Find where the given text appears and provide that cell's center as (X, Y) coordinate. 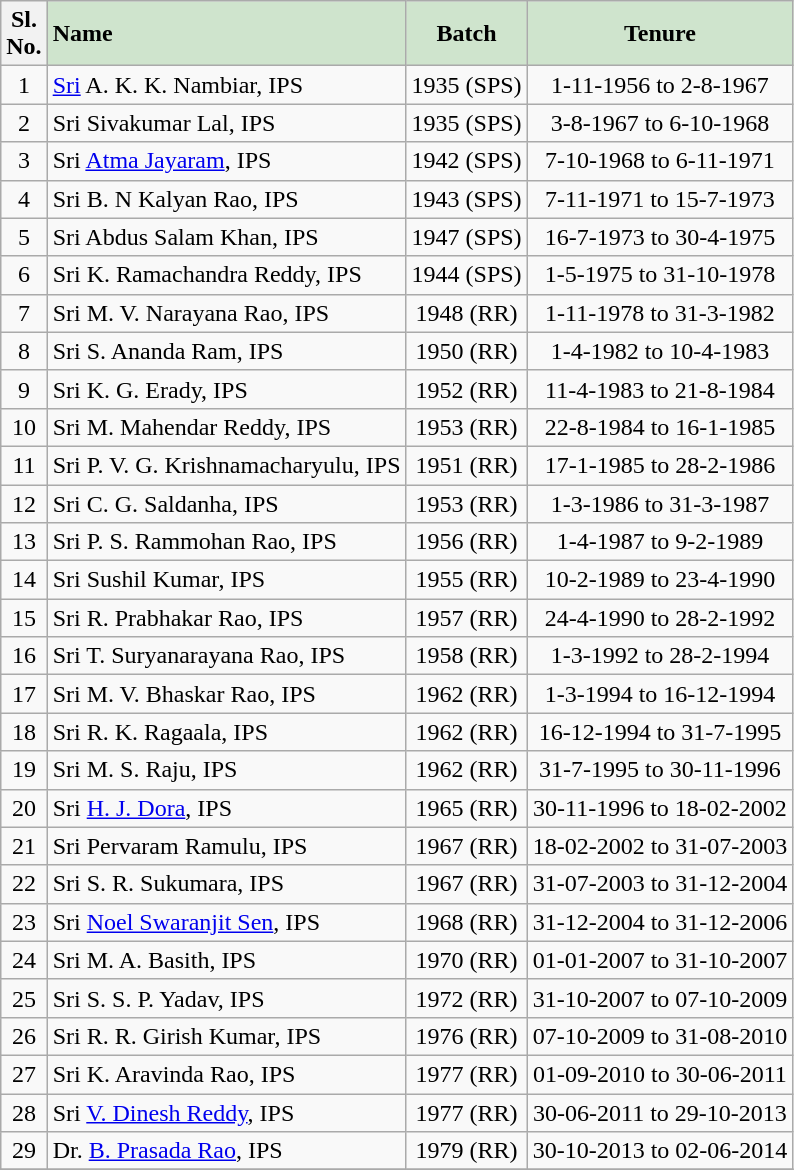
20 (24, 808)
Sri R. K. Ragaala, IPS (226, 732)
12 (24, 503)
16-7-1973 to 30-4-1975 (660, 237)
Sri Sushil Kumar, IPS (226, 580)
01-09-2010 to 30-06-2011 (660, 1074)
07-10-2009 to 31-08-2010 (660, 1036)
14 (24, 580)
16-12-1994 to 31-7-1995 (660, 732)
2 (24, 123)
Sri K. G. Erady, IPS (226, 389)
Sri Noel Swaranjit Sen, IPS (226, 922)
11 (24, 465)
22 (24, 884)
Sri P. V. G. Krishnamacharyulu, IPS (226, 465)
30-10-2013 to 02-06-2014 (660, 1151)
1-11-1956 to 2-8-1967 (660, 85)
1 (24, 85)
5 (24, 237)
23 (24, 922)
9 (24, 389)
17-1-1985 to 28-2-1986 (660, 465)
30-06-2011 to 29-10-2013 (660, 1113)
Sri P. S. Rammohan Rao, IPS (226, 542)
Sri V. Dinesh Reddy, IPS (226, 1113)
18-02-2002 to 31-07-2003 (660, 846)
1-3-1994 to 16-12-1994 (660, 694)
Sri A. K. K. Nambiar, IPS (226, 85)
Sri M. V. Narayana Rao, IPS (226, 313)
6 (24, 275)
Sri K. Aravinda Rao, IPS (226, 1074)
1950 (RR) (466, 351)
Sri M. A. Basith, IPS (226, 960)
7-10-1968 to 6-11-1971 (660, 161)
1952 (RR) (466, 389)
22-8-1984 to 16-1-1985 (660, 427)
1968 (RR) (466, 922)
01-01-2007 to 31-10-2007 (660, 960)
1976 (RR) (466, 1036)
Sri S. R. Sukumara, IPS (226, 884)
15 (24, 618)
1956 (RR) (466, 542)
27 (24, 1074)
Sri Pervaram Ramulu, IPS (226, 846)
1-11-1978 to 31-3-1982 (660, 313)
1-3-1986 to 31-3-1987 (660, 503)
1943 (SPS) (466, 199)
Sri B. N Kalyan Rao, IPS (226, 199)
Name (226, 34)
1972 (RR) (466, 998)
1951 (RR) (466, 465)
3-8-1967 to 6-10-1968 (660, 123)
Sri Atma Jayaram, IPS (226, 161)
8 (24, 351)
1957 (RR) (466, 618)
Sri S. S. P. Yadav, IPS (226, 998)
30-11-1996 to 18-02-2002 (660, 808)
31-7-1995 to 30-11-1996 (660, 770)
4 (24, 199)
1942 (SPS) (466, 161)
1-5-1975 to 31-10-1978 (660, 275)
31-07-2003 to 31-12-2004 (660, 884)
24 (24, 960)
Dr. B. Prasada Rao, IPS (226, 1151)
1958 (RR) (466, 656)
26 (24, 1036)
Sri C. G. Saldanha, IPS (226, 503)
1979 (RR) (466, 1151)
Sri M. V. Bhaskar Rao, IPS (226, 694)
Tenure (660, 34)
10 (24, 427)
1947 (SPS) (466, 237)
29 (24, 1151)
Sl.No. (24, 34)
Sri S. Ananda Ram, IPS (226, 351)
17 (24, 694)
1965 (RR) (466, 808)
31-12-2004 to 31-12-2006 (660, 922)
19 (24, 770)
Sri M. S. Raju, IPS (226, 770)
10-2-1989 to 23-4-1990 (660, 580)
3 (24, 161)
28 (24, 1113)
Batch (466, 34)
13 (24, 542)
Sri K. Ramachandra Reddy, IPS (226, 275)
25 (24, 998)
18 (24, 732)
1-4-1982 to 10-4-1983 (660, 351)
Sri H. J. Dora, IPS (226, 808)
7-11-1971 to 15-7-1973 (660, 199)
1955 (RR) (466, 580)
24-4-1990 to 28-2-1992 (660, 618)
Sri R. Prabhakar Rao, IPS (226, 618)
21 (24, 846)
Sri Abdus Salam Khan, IPS (226, 237)
Sri R. R. Girish Kumar, IPS (226, 1036)
31-10-2007 to 07-10-2009 (660, 998)
1944 (SPS) (466, 275)
16 (24, 656)
Sri Sivakumar Lal, IPS (226, 123)
Sri T. Suryanarayana Rao, IPS (226, 656)
1970 (RR) (466, 960)
Sri M. Mahendar Reddy, IPS (226, 427)
1-4-1987 to 9-2-1989 (660, 542)
1-3-1992 to 28-2-1994 (660, 656)
11-4-1983 to 21-8-1984 (660, 389)
7 (24, 313)
1948 (RR) (466, 313)
